Identify which cell holds the provided text, then report its (x, y) central coordinate. 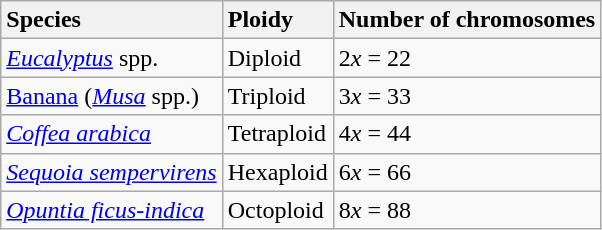
2x = 22 (466, 58)
4x = 44 (466, 134)
Octoploid (278, 210)
Banana (Musa spp.) (112, 96)
Triploid (278, 96)
Number of chromosomes (466, 20)
Hexaploid (278, 172)
Sequoia sempervirens (112, 172)
Tetraploid (278, 134)
6x = 66 (466, 172)
Coffea arabica (112, 134)
8x = 88 (466, 210)
Species (112, 20)
Diploid (278, 58)
Eucalyptus spp. (112, 58)
Opuntia ficus-indica (112, 210)
Ploidy (278, 20)
3x = 33 (466, 96)
